Return [x, y] of the center of cell containing provided text 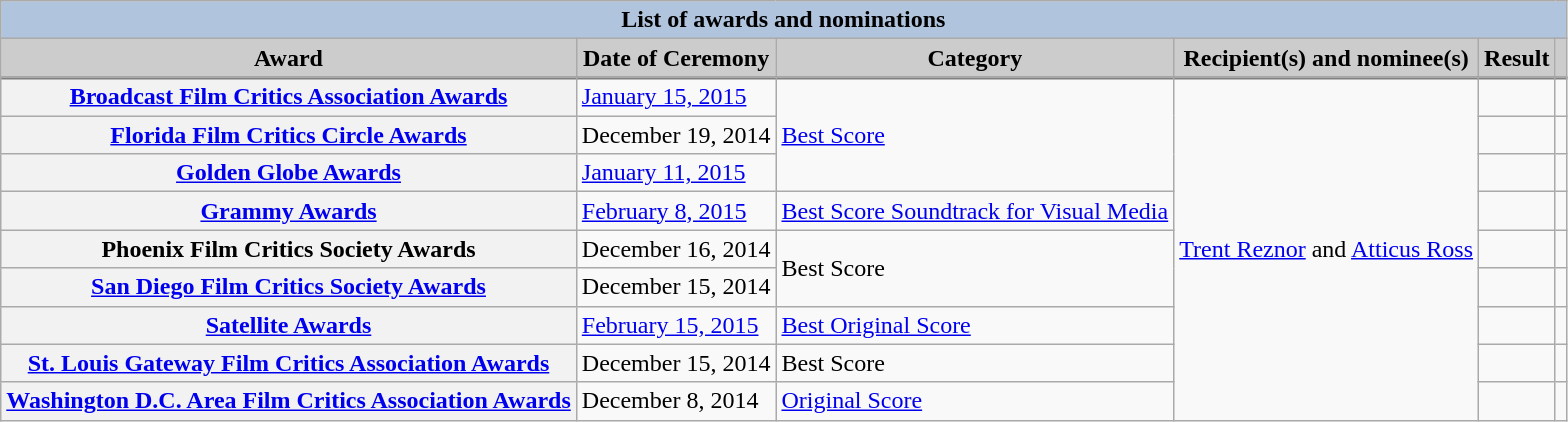
Date of Ceremony [676, 58]
St. Louis Gateway Film Critics Association Awards [289, 363]
Category [975, 58]
Broadcast Film Critics Association Awards [289, 97]
Golden Globe Awards [289, 173]
Washington D.C. Area Film Critics Association Awards [289, 401]
Trent Reznor and Atticus Ross [1326, 250]
Best Score Soundtrack for Visual Media [975, 211]
Original Score [975, 401]
Recipient(s) and nominee(s) [1326, 58]
December 16, 2014 [676, 249]
Florida Film Critics Circle Awards [289, 135]
December 19, 2014 [676, 135]
December 8, 2014 [676, 401]
Best Original Score [975, 325]
February 15, 2015 [676, 325]
Satellite Awards [289, 325]
February 8, 2015 [676, 211]
San Diego Film Critics Society Awards [289, 287]
January 11, 2015 [676, 173]
Grammy Awards [289, 211]
January 15, 2015 [676, 97]
List of awards and nominations [784, 20]
Award [289, 58]
Result [1517, 58]
Phoenix Film Critics Society Awards [289, 249]
